Find where the given text appears and provide that cell's center as (x, y) coordinate. 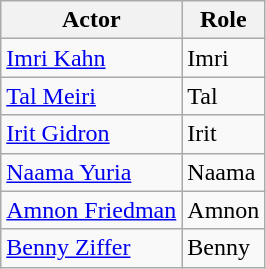
Imri Kahn (92, 58)
Naama Yuria (92, 172)
Benny Ziffer (92, 248)
Amnon (224, 210)
Amnon Friedman (92, 210)
Tal (224, 96)
Benny (224, 248)
Irit Gidron (92, 134)
Actor (92, 20)
Tal Meiri (92, 96)
Role (224, 20)
Naama (224, 172)
Imri (224, 58)
Irit (224, 134)
